Find where the given text appears and provide that cell's center as [X, Y] coordinate. 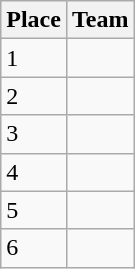
4 [34, 172]
Place [34, 20]
3 [34, 134]
1 [34, 58]
2 [34, 96]
5 [34, 210]
Team [100, 20]
6 [34, 248]
